For the text-containing cell, return its midpoint in [X, Y] coordinate format. 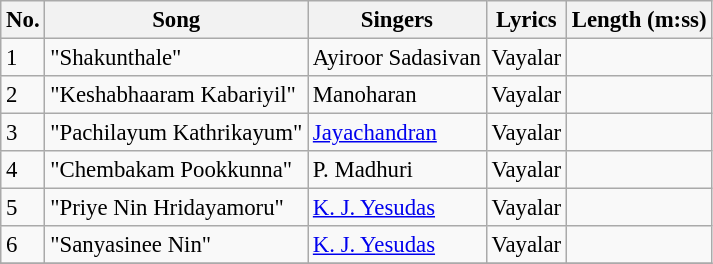
6 [23, 245]
Manoharan [398, 95]
No. [23, 20]
Singers [398, 20]
"Pachilayum Kathrikayum" [176, 133]
4 [23, 170]
"Priye Nin Hridayamoru" [176, 208]
Ayiroor Sadasivan [398, 58]
"Shakunthale" [176, 58]
5 [23, 208]
Lyrics [526, 20]
3 [23, 133]
P. Madhuri [398, 170]
1 [23, 58]
"Chembakam Pookkunna" [176, 170]
Song [176, 20]
2 [23, 95]
"Sanyasinee Nin" [176, 245]
Jayachandran [398, 133]
Length (m:ss) [638, 20]
"Keshabhaaram Kabariyil" [176, 95]
